From the cell containing the given text, extract its center point as (X, Y) coordinate. 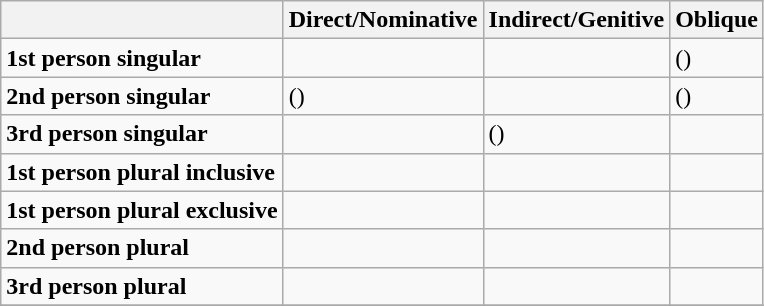
2nd person plural (142, 248)
1st person plural inclusive (142, 172)
Indirect/Genitive (576, 20)
1st person singular (142, 58)
Direct/Nominative (383, 20)
3rd person plural (142, 286)
3rd person singular (142, 134)
Oblique (717, 20)
1st person plural exclusive (142, 210)
2nd person singular (142, 96)
